Extract the [X, Y] coordinate from the center of the cell holding the provided text.  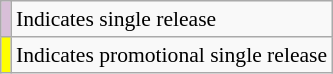
Indicates promotional single release [172, 55]
Indicates single release [172, 19]
